Output the (X, Y) coordinate of the center of the cell containing the given text.  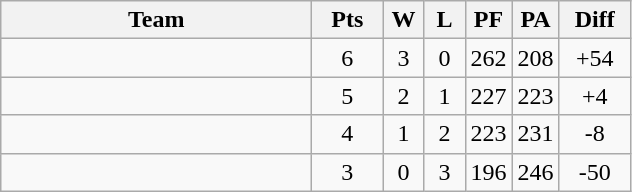
231 (536, 134)
W (404, 20)
-50 (594, 172)
Diff (594, 20)
208 (536, 58)
Team (156, 20)
196 (488, 172)
246 (536, 172)
227 (488, 96)
4 (348, 134)
262 (488, 58)
L (444, 20)
-8 (594, 134)
PA (536, 20)
+54 (594, 58)
PF (488, 20)
+4 (594, 96)
Pts (348, 20)
6 (348, 58)
5 (348, 96)
